Find where the given text appears and provide that cell's center as (x, y) coordinate. 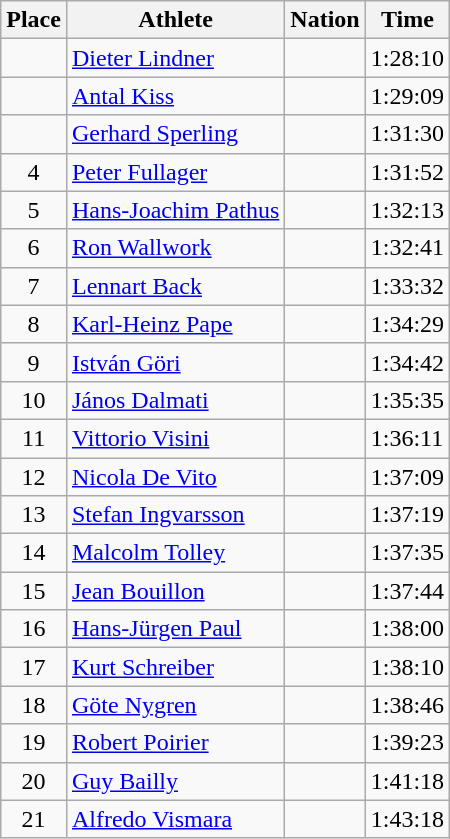
1:35:35 (407, 400)
Hans-Joachim Pathus (175, 210)
Robert Poirier (175, 743)
1:41:18 (407, 781)
21 (34, 819)
7 (34, 286)
Nicola De Vito (175, 477)
9 (34, 362)
13 (34, 515)
1:39:23 (407, 743)
14 (34, 553)
17 (34, 667)
János Dalmati (175, 400)
19 (34, 743)
Kurt Schreiber (175, 667)
Guy Bailly (175, 781)
Jean Bouillon (175, 591)
István Göri (175, 362)
1:29:09 (407, 96)
4 (34, 172)
Stefan Ingvarsson (175, 515)
12 (34, 477)
Ron Wallwork (175, 248)
1:38:46 (407, 705)
15 (34, 591)
Dieter Lindner (175, 58)
8 (34, 324)
1:36:11 (407, 438)
16 (34, 629)
1:32:13 (407, 210)
1:38:10 (407, 667)
11 (34, 438)
Karl-Heinz Pape (175, 324)
Antal Kiss (175, 96)
1:28:10 (407, 58)
18 (34, 705)
1:31:30 (407, 134)
Vittorio Visini (175, 438)
Time (407, 20)
1:33:32 (407, 286)
1:37:09 (407, 477)
1:37:35 (407, 553)
1:38:00 (407, 629)
Place (34, 20)
6 (34, 248)
10 (34, 400)
1:34:42 (407, 362)
1:43:18 (407, 819)
Peter Fullager (175, 172)
Lennart Back (175, 286)
1:37:19 (407, 515)
1:32:41 (407, 248)
Alfredo Vismara (175, 819)
20 (34, 781)
Malcolm Tolley (175, 553)
Göte Nygren (175, 705)
1:34:29 (407, 324)
Gerhard Sperling (175, 134)
5 (34, 210)
1:37:44 (407, 591)
1:31:52 (407, 172)
Hans-Jürgen Paul (175, 629)
Athlete (175, 20)
Nation (325, 20)
